Identify which cell holds the provided text, then report its (X, Y) central coordinate. 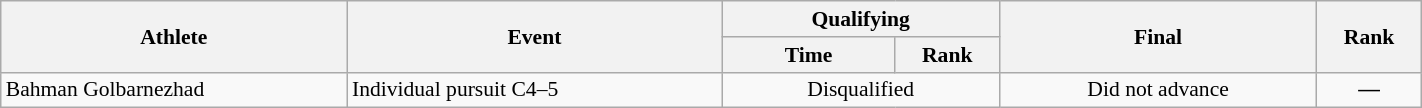
Qualifying (861, 19)
— (1370, 90)
Did not advance (1158, 90)
Athlete (174, 36)
Time (808, 55)
Final (1158, 36)
Individual pursuit C4–5 (534, 90)
Disqualified (861, 90)
Event (534, 36)
Bahman Golbarnezhad (174, 90)
